Pinpoint the cell where the given text exists, returning its (x, y) midpoint coordinate. 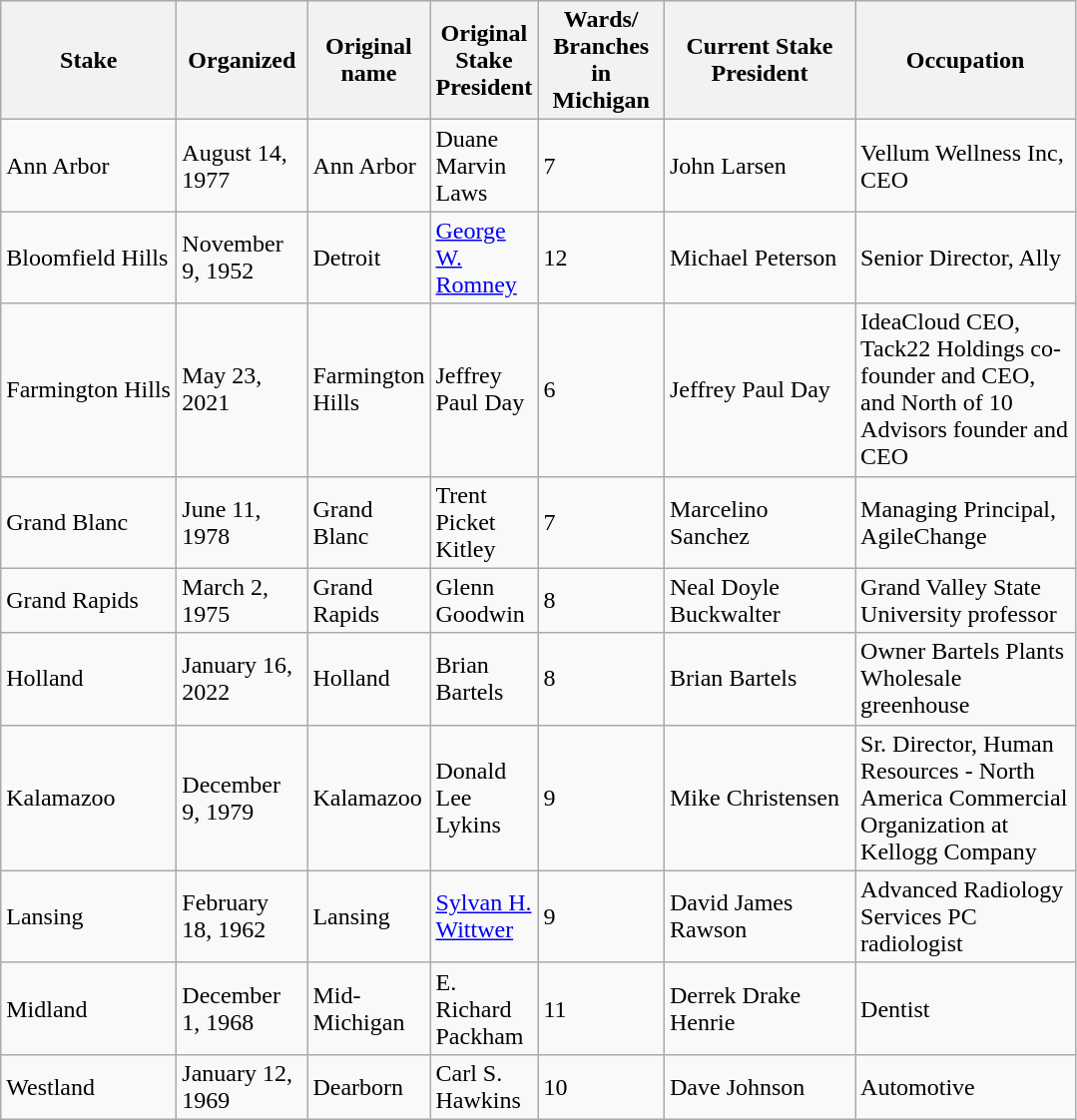
Sr. Director, Human Resources - North America Commercial Organization at Kellogg Company (966, 798)
Mike Christensen (759, 798)
December 1, 1968 (242, 1008)
June 11, 1978 (242, 522)
Duane Marvin Laws (484, 166)
May 23, 2021 (242, 389)
Occupation (966, 60)
Dentist (966, 1008)
Advanced Radiology Services PC radiologist (966, 916)
August 14, 1977 (242, 166)
Midland (89, 1008)
March 2, 1975 (242, 601)
John Larsen (759, 166)
Owner Bartels Plants Wholesale greenhouse (966, 679)
Grand Valley State University professor (966, 601)
November 9, 1952 (242, 258)
Marcelino Sanchez (759, 522)
Original Stake President (484, 60)
Wards/ Branches in Michigan (601, 60)
Stake (89, 60)
Mid-Michigan (369, 1008)
Vellum Wellness Inc, CEO (966, 166)
Neal Doyle Buckwalter (759, 601)
Glenn Goodwin (484, 601)
Managing Principal, AgileChange (966, 522)
February 18, 1962 (242, 916)
Bloomfield Hills (89, 258)
David James Rawson (759, 916)
10 (601, 1086)
Dave Johnson (759, 1086)
Detroit (369, 258)
Westland (89, 1086)
Michael Peterson (759, 258)
January 16, 2022 (242, 679)
Current Stake President (759, 60)
E. Richard Packham (484, 1008)
December 9, 1979 (242, 798)
Sylvan H. Wittwer (484, 916)
IdeaCloud CEO, Tack22 Holdings co-founder and CEO, and North of 10 Advisors founder and CEO (966, 389)
Organized (242, 60)
Trent Picket Kitley (484, 522)
Carl S. Hawkins (484, 1086)
January 12, 1969 (242, 1086)
Senior Director, Ally (966, 258)
Donald Lee Lykins (484, 798)
12 (601, 258)
6 (601, 389)
Automotive (966, 1086)
Derrek Drake Henrie (759, 1008)
Original name (369, 60)
George W. Romney (484, 258)
Dearborn (369, 1086)
11 (601, 1008)
